Locate the cell with the specified text and output its [X, Y] center coordinate. 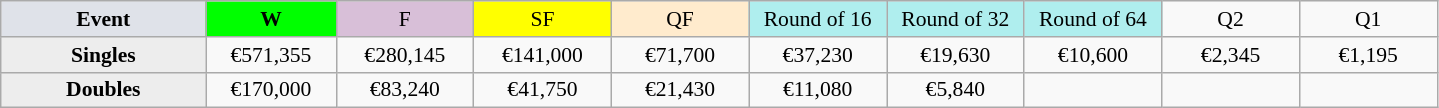
€571,355 [271, 55]
€2,345 [1231, 55]
SF [543, 19]
W [271, 19]
Doubles [104, 90]
€141,000 [543, 55]
€10,600 [1093, 55]
€83,240 [405, 90]
€11,080 [818, 90]
Singles [104, 55]
Q1 [1368, 19]
F [405, 19]
€21,430 [680, 90]
Round of 32 [955, 19]
€71,700 [680, 55]
Q2 [1231, 19]
€37,230 [818, 55]
Event [104, 19]
€170,000 [271, 90]
QF [680, 19]
Round of 64 [1093, 19]
€280,145 [405, 55]
€19,630 [955, 55]
€41,750 [543, 90]
Round of 16 [818, 19]
€1,195 [1368, 55]
€5,840 [955, 90]
